Locate the cell with the specified text and output its [x, y] center coordinate. 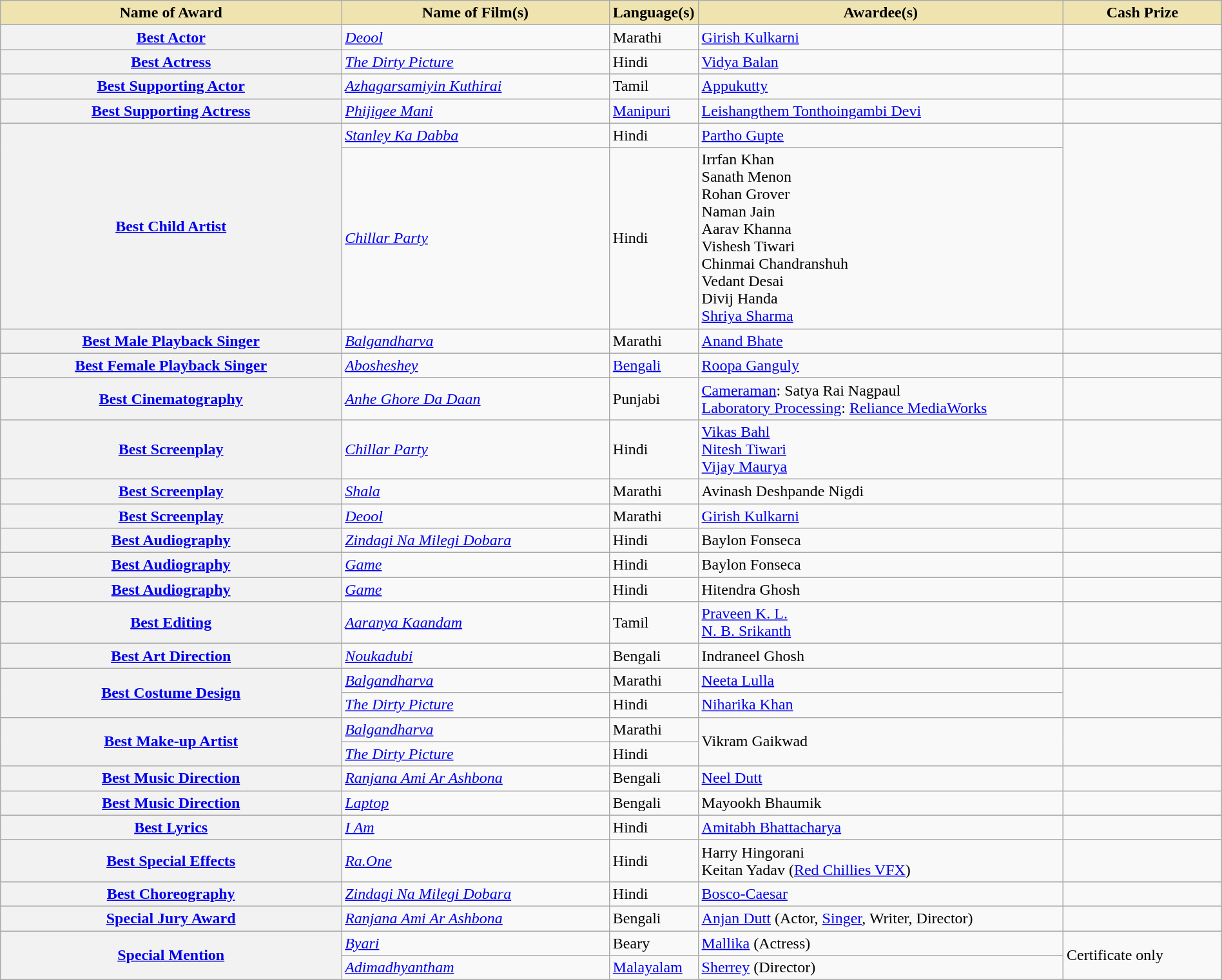
Leishangthem Tonthoingambi Devi [880, 111]
Avinash Deshpande Nigdi [880, 491]
Best Cinematography [171, 398]
Best Editing [171, 622]
Noukadubi [476, 656]
Best Male Playback Singer [171, 341]
Malayalam [654, 968]
Anhe Ghore Da Daan [476, 398]
Hitendra Ghosh [880, 590]
Adimadhyantham [476, 968]
Vidya Balan [880, 62]
Best Lyrics [171, 827]
Punjabi [654, 398]
Sherrey (Director) [880, 968]
Mayookh Bhaumik [880, 803]
Vikas BahlNitesh TiwariVijay Maurya [880, 449]
Mallika (Actress) [880, 943]
Anand Bhate [880, 341]
Best Supporting Actor [171, 86]
I Am [476, 827]
Phijigee Mani [476, 111]
Neel Dutt [880, 778]
Best Costume Design [171, 693]
Certificate only [1143, 955]
Amitabh Bhattacharya [880, 827]
Best Actor [171, 37]
Partho Gupte [880, 135]
Name of Film(s) [476, 13]
Best Female Playback Singer [171, 365]
Harry HingoraniKeitan Yadav (Red Chillies VFX) [880, 861]
Neeta Lulla [880, 680]
Best Supporting Actress [171, 111]
Appukutty [880, 86]
Shala [476, 491]
Best Choreography [171, 894]
Abosheshey [476, 365]
Bosco-Caesar [880, 894]
Indraneel Ghosh [880, 656]
Best Make-up Artist [171, 742]
Manipuri [654, 111]
Niharika Khan [880, 705]
Name of Award [171, 13]
Best Actress [171, 62]
Best Art Direction [171, 656]
Anjan Dutt (Actor, Singer, Writer, Director) [880, 918]
Cash Prize [1143, 13]
Stanley Ka Dabba [476, 135]
Irrfan KhanSanath MenonRohan GroverNaman JainAarav KhannaVishesh TiwariChinmai ChandranshuhVedant DesaiDivij HandaShriya Sharma [880, 238]
Awardee(s) [880, 13]
Azhagarsamiyin Kuthirai [476, 86]
Aaranya Kaandam [476, 622]
Praveen K. L.N. B. Srikanth [880, 622]
Ra.One [476, 861]
Best Child Artist [171, 226]
Laptop [476, 803]
Beary [654, 943]
Special Jury Award [171, 918]
Best Special Effects [171, 861]
Special Mention [171, 955]
Byari [476, 943]
Cameraman: Satya Rai NagpaulLaboratory Processing: Reliance MediaWorks [880, 398]
Language(s) [654, 13]
Roopa Ganguly [880, 365]
Vikram Gaikwad [880, 742]
